Search for the cell housing the specified text and yield its [X, Y] center coordinate. 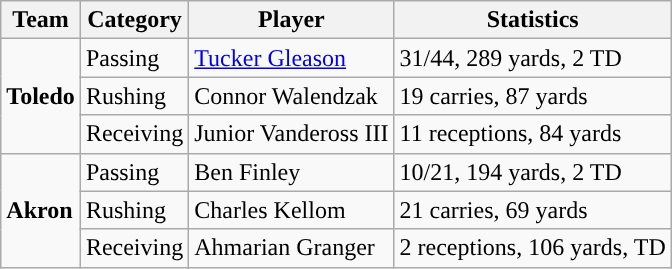
Category [134, 20]
Tucker Gleason [292, 58]
11 receptions, 84 yards [532, 134]
10/21, 194 yards, 2 TD [532, 172]
21 carries, 69 yards [532, 210]
Junior Vandeross III [292, 134]
Statistics [532, 20]
Ahmarian Granger [292, 248]
31/44, 289 yards, 2 TD [532, 58]
2 receptions, 106 yards, TD [532, 248]
Toledo [41, 96]
Team [41, 20]
Charles Kellom [292, 210]
Player [292, 20]
Connor Walendzak [292, 96]
19 carries, 87 yards [532, 96]
Ben Finley [292, 172]
Akron [41, 210]
